Pinpoint the cell where the given text exists, returning its (x, y) midpoint coordinate. 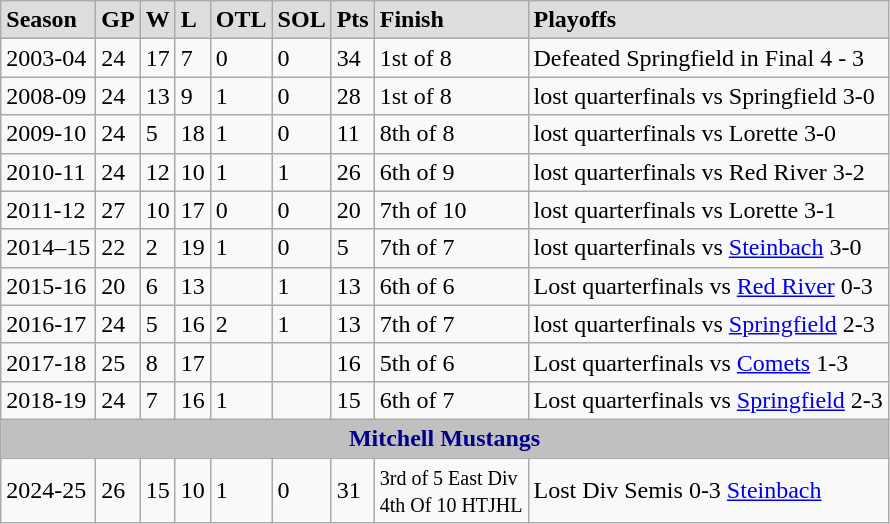
28 (352, 96)
2011-12 (48, 210)
GP (118, 20)
Defeated Springfield in Final 4 - 3 (708, 58)
Season (48, 20)
18 (192, 134)
OTL (241, 20)
lost quarterfinals vs Springfield 3-0 (708, 96)
22 (118, 248)
25 (118, 362)
7th of 10 (451, 210)
12 (158, 172)
34 (352, 58)
Lost Div Semis 0-3 Steinbach (708, 490)
SOL (302, 20)
8th of 8 (451, 134)
Finish (451, 20)
6th of 9 (451, 172)
2016-17 (48, 324)
2015-16 (48, 286)
31 (352, 490)
Pts (352, 20)
Lost quarterfinals vs Comets 1-3 (708, 362)
6th of 7 (451, 400)
2018-19 (48, 400)
2010-11 (48, 172)
lost quarterfinals vs Red River 3-2 (708, 172)
Playoffs (708, 20)
9 (192, 96)
11 (352, 134)
Lost quarterfinals vs Springfield 2-3 (708, 400)
2008-09 (48, 96)
lost quarterfinals vs Lorette 3-0 (708, 134)
lost quarterfinals vs Springfield 2-3 (708, 324)
Lost quarterfinals vs Red River 0-3 (708, 286)
8 (158, 362)
2009-10 (48, 134)
2003-04 (48, 58)
lost quarterfinals vs Steinbach 3-0 (708, 248)
2017-18 (48, 362)
Mitchell Mustangs (445, 438)
W (158, 20)
19 (192, 248)
2014–15 (48, 248)
lost quarterfinals vs Lorette 3-1 (708, 210)
3rd of 5 East Div 4th Of 10 HTJHL (451, 490)
6 (158, 286)
5th of 6 (451, 362)
27 (118, 210)
L (192, 20)
2024-25 (48, 490)
6th of 6 (451, 286)
